From the cell containing the given text, extract its center point as [X, Y] coordinate. 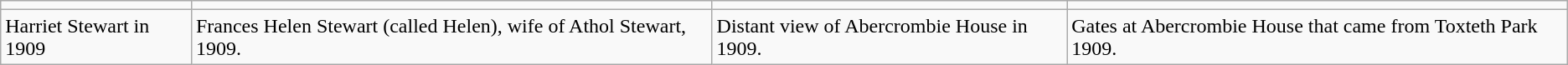
Harriet Stewart in 1909 [96, 37]
Distant view of Abercrombie House in 1909. [890, 37]
Gates at Abercrombie House that came from Toxteth Park 1909. [1318, 37]
Frances Helen Stewart (called Helen), wife of Athol Stewart, 1909. [451, 37]
